Identify which cell holds the provided text, then report its [x, y] central coordinate. 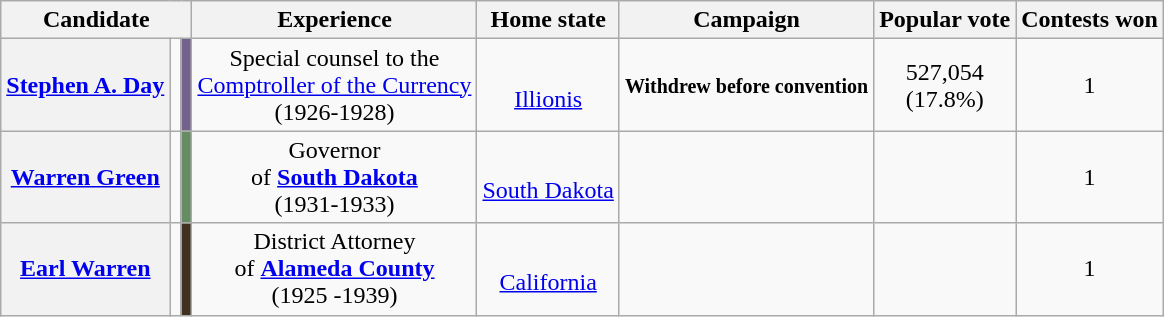
Candidate [96, 20]
Home state [548, 20]
Governorof South Dakota(1931-1933) [334, 177]
Illionis [548, 85]
Popular vote [945, 20]
California [548, 269]
Campaign [746, 20]
South Dakota [548, 177]
527,054(17.8%) [945, 85]
Special counsel to theComptroller of the Currency(1926-1928) [334, 85]
Contests won [1090, 20]
District Attorneyof Alameda County(1925 -1939) [334, 269]
Earl Warren [86, 269]
Withdrew before convention [746, 85]
Warren Green [86, 177]
Experience [334, 20]
Stephen A. Day [86, 85]
